Find where the given text appears and provide that cell's center as [X, Y] coordinate. 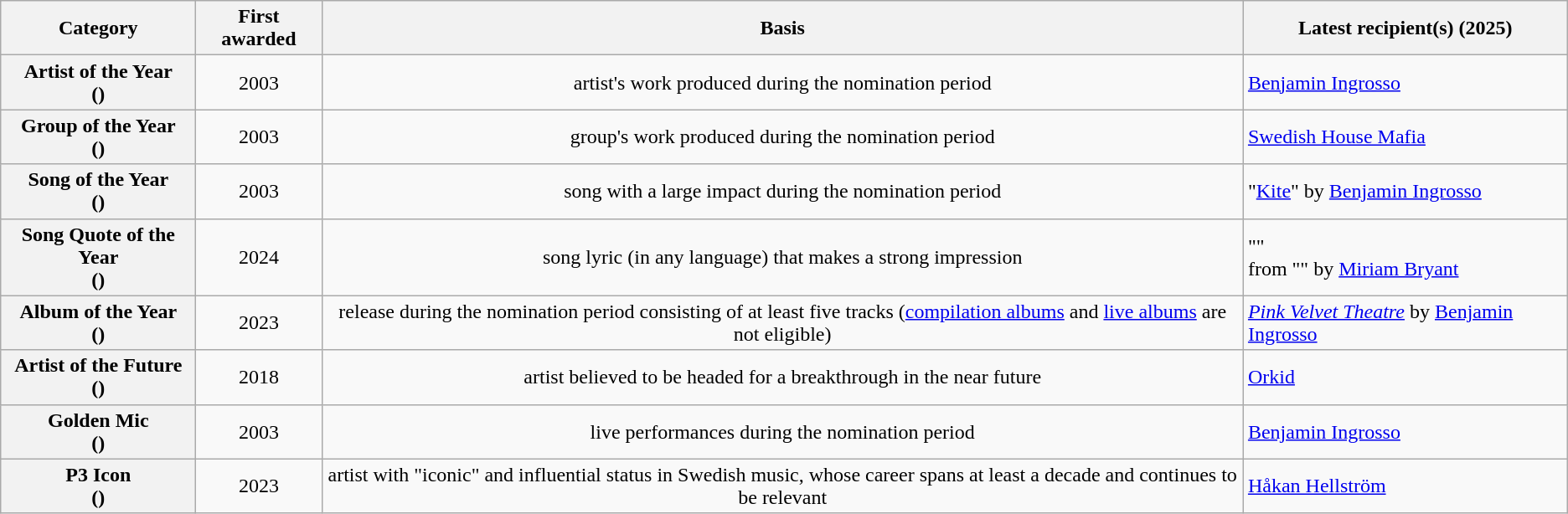
Song Quote of the Year() [99, 257]
Orkid [1406, 377]
Group of the Year() [99, 137]
release during the nomination period consisting of at least five tracks (compilation albums and live albums are not eligible) [782, 323]
Håkan Hellström [1406, 486]
P3 Icon() [99, 486]
Category [99, 28]
Golden Mic() [99, 432]
"Kite" by Benjamin Ingrosso [1406, 191]
group's work produced during the nomination period [782, 137]
Swedish House Mafia [1406, 137]
artist with "iconic" and influential status in Swedish music, whose career spans at least a decade and continues to be relevant [782, 486]
Album of the Year() [99, 323]
artist's work produced during the nomination period [782, 82]
Artist of the Future() [99, 377]
Pink Velvet Theatre by Benjamin Ingrosso [1406, 323]
First awarded [259, 28]
Artist of the Year() [99, 82]
""from "" by Miriam Bryant [1406, 257]
2024 [259, 257]
live performances during the nomination period [782, 432]
song with a large impact during the nomination period [782, 191]
song lyric (in any language) that makes a strong impression [782, 257]
Basis [782, 28]
2018 [259, 377]
artist believed to be headed for a breakthrough in the near future [782, 377]
Song of the Year() [99, 191]
Latest recipient(s) (2025) [1406, 28]
